Return the [X, Y] coordinate for the center point of the cell that contains the specified text.  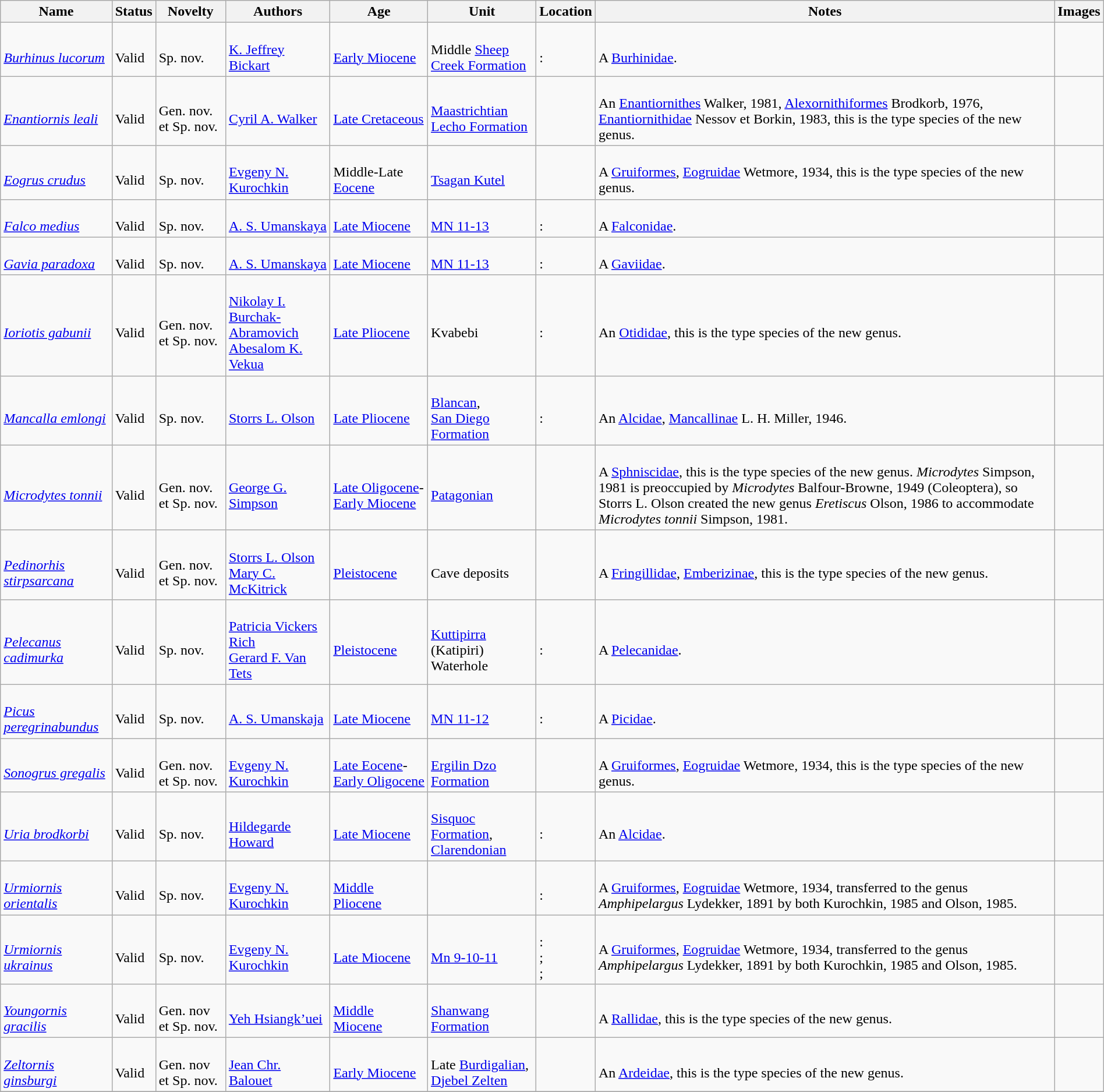
Youngornis gracilis [56, 1011]
Falco medius [56, 218]
A Rallidae, this is the type species of the new genus. [825, 1011]
K. Jeffrey Bickart [278, 50]
Status [134, 12]
Late Cretaceous [379, 111]
Middle Miocene [379, 1011]
An Ardeidae, this is the type species of the new genus. [825, 1065]
George G. Simpson [278, 487]
An Alcidae. [825, 827]
Unit [482, 12]
A Gaviidae. [825, 256]
Middle-Late Eocene [379, 172]
Picus peregrinabundus [56, 711]
Nikolay I. Burchak-AbramovichAbesalom K. Vekua [278, 325]
A Fringillidae, Emberizinae, this is the type species of the new genus. [825, 565]
An Alcidae, Mancallinae L. H. Miller, 1946. [825, 410]
Gavia paradoxa [56, 256]
Sisquoc Formation,Clarendonian [482, 827]
A Falconidae. [825, 218]
A Pelecanidae. [825, 642]
An Enantiornithes Walker, 1981, Alexornithiformes Brodkorb, 1976, Enantiornithidae Nessov et Borkin, 1983, this is the type species of the new genus. [825, 111]
Tsagan Kutel [482, 172]
Age [379, 12]
Urmiornis orientalis [56, 888]
:;; [566, 949]
A Picidae. [825, 711]
Authors [278, 12]
Novelty [190, 12]
Mn 9-10-11 [482, 949]
Pelecanus cadimurka [56, 642]
Notes [825, 12]
Zeltornis ginsburgi [56, 1065]
A Burhinidae. [825, 50]
Blancan,San Diego Formation [482, 410]
Shanwang Formation [482, 1011]
Middle Pliocene [379, 888]
Images [1079, 12]
Mancalla emlongi [56, 410]
Urmiornis ukrainus [56, 949]
Patagonian [482, 487]
An Otididae, this is the type species of the new genus. [825, 325]
Ioriotis gabunii [56, 325]
Yeh Hsiangk’uei [278, 1011]
Jean Chr. Balouet [278, 1065]
Eogrus crudus [56, 172]
Patricia Vickers RichGerard F. Van Tets [278, 642]
Sonogrus gregalis [56, 765]
Uria brodkorbi [56, 827]
Location [566, 12]
Cyril A. Walker [278, 111]
Microdytes tonnii [56, 487]
MN 11-12 [482, 711]
Burhinus lucorum [56, 50]
Late Oligocene-Early Miocene [379, 487]
Ergilin Dzo Formation [482, 765]
Kuttipirra (Katipiri) Waterhole [482, 642]
MaastrichtianLecho Formation [482, 111]
Pedinorhis stirpsarcana [56, 565]
Name [56, 12]
Hildegarde Howard [278, 827]
Middle Sheep Creek Formation [482, 50]
Cave deposits [482, 565]
A. S. Umanskaja [278, 711]
Late Burdigalian,Djebel Zelten [482, 1065]
Storrs L. Olson [278, 410]
Enantiornis leali [56, 111]
Storrs L. OlsonMary C. McKitrick [278, 565]
Late Eocene-Early Oligocene [379, 765]
Kvabebi [482, 325]
